Provide the [x, y] coordinate of the cell's center where the given text is located.  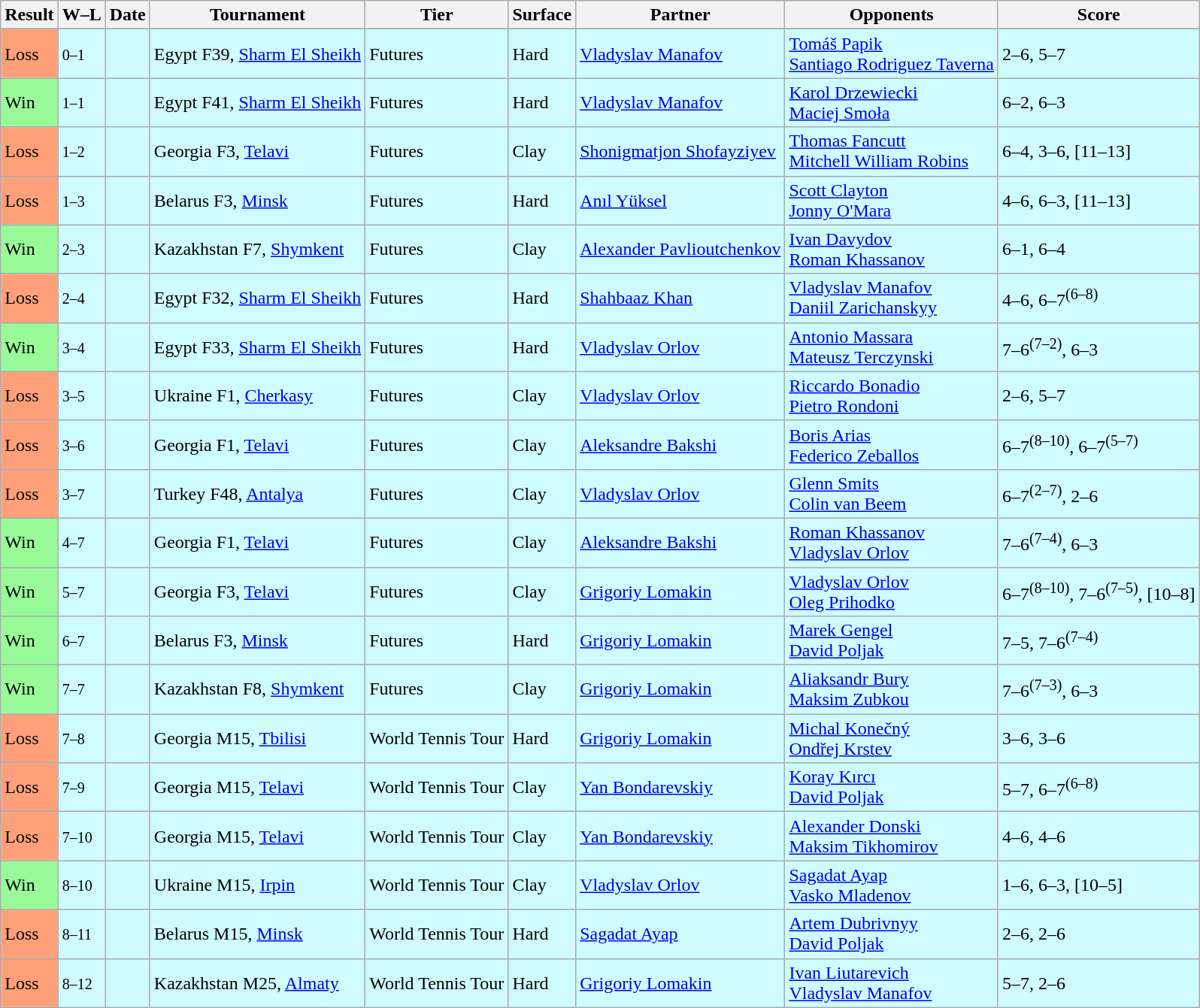
7–7 [81, 690]
Georgia M15, Tbilisi [257, 738]
Ukraine M15, Irpin [257, 885]
7–8 [81, 738]
Egypt F39, Sharm El Sheikh [257, 54]
Tier [437, 15]
7–5, 7–6(7–4) [1098, 640]
Ivan Davydov Roman Khassanov [892, 250]
Egypt F41, Sharm El Sheikh [257, 102]
Marek Gengel David Poljak [892, 640]
8–11 [81, 934]
1–6, 6–3, [10–5] [1098, 885]
Sagadat Ayap Vasko Mladenov [892, 885]
6–7(8–10), 6–7(5–7) [1098, 445]
6–7(8–10), 7–6(7–5), [10–8] [1098, 591]
3–7 [81, 493]
Partner [680, 15]
W–L [81, 15]
Alexander Pavlioutchenkov [680, 250]
Scott Clayton Jonny O'Mara [892, 200]
Thomas Fancutt Mitchell William Robins [892, 152]
Kazakhstan F7, Shymkent [257, 250]
Roman Khassanov Vladyslav Orlov [892, 543]
Riccardo Bonadio Pietro Rondoni [892, 395]
2–4 [81, 298]
4–6, 4–6 [1098, 836]
Karol Drzewiecki Maciej Smoła [892, 102]
Koray Kırcı David Poljak [892, 788]
Belarus M15, Minsk [257, 934]
2–6, 2–6 [1098, 934]
Tournament [257, 15]
1–1 [81, 102]
4–6, 6–3, [11–13] [1098, 200]
6–7(2–7), 2–6 [1098, 493]
3–5 [81, 395]
7–6(7–2), 6–3 [1098, 347]
Michal Konečný Ondřej Krstev [892, 738]
3–6, 3–6 [1098, 738]
7–6(7–3), 6–3 [1098, 690]
Ivan Liutarevich Vladyslav Manafov [892, 983]
Turkey F48, Antalya [257, 493]
Result [29, 15]
Antonio Massara Mateusz Terczynski [892, 347]
Ukraine F1, Cherkasy [257, 395]
Surface [542, 15]
7–6(7–4), 6–3 [1098, 543]
4–7 [81, 543]
6–1, 6–4 [1098, 250]
8–12 [81, 983]
Boris Arias Federico Zeballos [892, 445]
Anıl Yüksel [680, 200]
3–4 [81, 347]
Opponents [892, 15]
Date [128, 15]
Artem Dubrivnyy David Poljak [892, 934]
3–6 [81, 445]
Glenn Smits Colin van Beem [892, 493]
5–7, 2–6 [1098, 983]
Vladyslav Orlov Oleg Prihodko [892, 591]
7–9 [81, 788]
Alexander Donski Maksim Tikhomirov [892, 836]
8–10 [81, 885]
1–2 [81, 152]
Shahbaaz Khan [680, 298]
6–2, 6–3 [1098, 102]
Vladyslav Manafov Daniil Zarichanskyy [892, 298]
Kazakhstan F8, Shymkent [257, 690]
6–4, 3–6, [11–13] [1098, 152]
Aliaksandr Bury Maksim Zubkou [892, 690]
Tomáš Papik Santiago Rodriguez Taverna [892, 54]
5–7 [81, 591]
4–6, 6–7(6–8) [1098, 298]
Egypt F33, Sharm El Sheikh [257, 347]
5–7, 6–7(6–8) [1098, 788]
Score [1098, 15]
Shonigmatjon Shofayziyev [680, 152]
Sagadat Ayap [680, 934]
Egypt F32, Sharm El Sheikh [257, 298]
6–7 [81, 640]
0–1 [81, 54]
Kazakhstan M25, Almaty [257, 983]
1–3 [81, 200]
2–3 [81, 250]
7–10 [81, 836]
